Return (X, Y) of the center of cell containing provided text 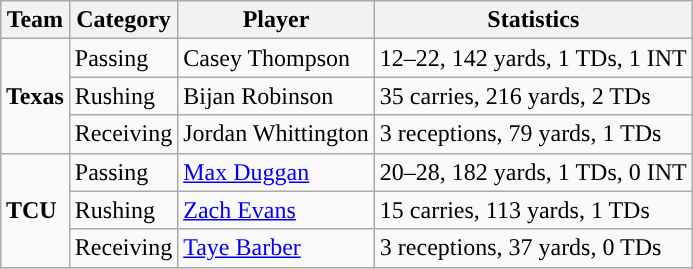
Category (123, 20)
Team (34, 20)
Casey Thompson (276, 58)
Statistics (533, 20)
3 receptions, 79 yards, 1 TDs (533, 134)
3 receptions, 37 yards, 0 TDs (533, 248)
15 carries, 113 yards, 1 TDs (533, 210)
35 carries, 216 yards, 2 TDs (533, 96)
Jordan Whittington (276, 134)
12–22, 142 yards, 1 TDs, 1 INT (533, 58)
Taye Barber (276, 248)
Bijan Robinson (276, 96)
Player (276, 20)
TCU (34, 210)
Max Duggan (276, 172)
Zach Evans (276, 210)
Texas (34, 96)
20–28, 182 yards, 1 TDs, 0 INT (533, 172)
